Extract the [X, Y] coordinate from the center of the cell holding the provided text.  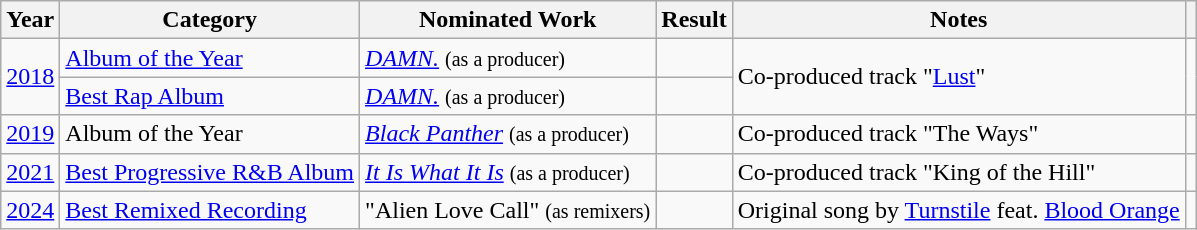
Nominated Work [508, 20]
2019 [30, 134]
Best Remixed Recording [210, 210]
Co-produced track "King of the Hill" [958, 172]
Co-produced track "The Ways" [958, 134]
"Alien Love Call" (as remixers) [508, 210]
2024 [30, 210]
Original song by Turnstile feat. Blood Orange [958, 210]
Best Progressive R&B Album [210, 172]
Notes [958, 20]
Result [694, 20]
Co-produced track "Lust" [958, 77]
Best Rap Album [210, 96]
Category [210, 20]
Black Panther (as a producer) [508, 134]
It Is What It Is (as a producer) [508, 172]
2021 [30, 172]
2018 [30, 77]
Year [30, 20]
